Provide the [X, Y] coordinate of the cell's center where the given text is located.  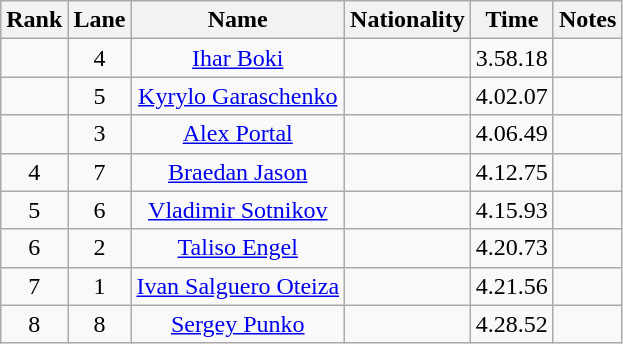
Ihar Boki [238, 58]
Braedan Jason [238, 172]
3.58.18 [512, 58]
Rank [34, 20]
Vladimir Sotnikov [238, 210]
4.12.75 [512, 172]
Lane [100, 20]
Kyrylo Garaschenko [238, 96]
4.20.73 [512, 248]
4.02.07 [512, 96]
1 [100, 286]
3 [100, 134]
Sergey Punko [238, 324]
2 [100, 248]
Notes [587, 20]
4.06.49 [512, 134]
Nationality [408, 20]
4.15.93 [512, 210]
Name [238, 20]
Time [512, 20]
4.28.52 [512, 324]
Ivan Salguero Oteiza [238, 286]
4.21.56 [512, 286]
Alex Portal [238, 134]
Taliso Engel [238, 248]
